Scan for the cell matching the given text and deliver its [X, Y] coordinate at center. 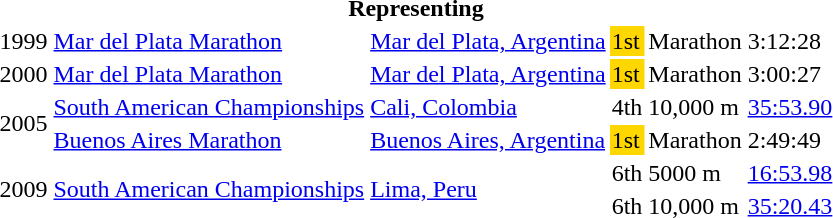
Cali, Colombia [488, 107]
4th [627, 107]
Buenos Aires, Argentina [488, 140]
Buenos Aires Marathon [209, 140]
6th [627, 173]
10,000 m [695, 107]
5000 m [695, 173]
South American Championships [209, 107]
